Determine the [x, y] coordinate at the center of the cell enclosing the given text.  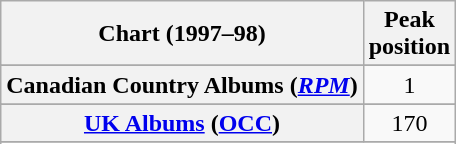
Canadian Country Albums (RPM) [182, 85]
Peakposition [409, 34]
Chart (1997–98) [182, 34]
UK Albums (OCC) [182, 123]
1 [409, 85]
170 [409, 123]
